Search for the cell housing the specified text and yield its (X, Y) center coordinate. 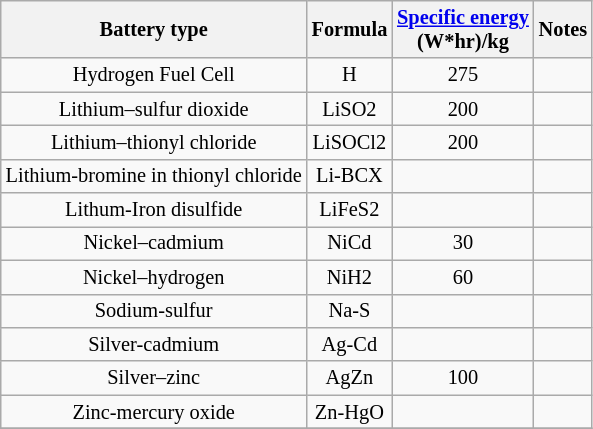
Lithum-Iron disulfide (154, 210)
LiSOCl2 (350, 142)
Sodium-sulfur (154, 311)
Lithium–thionyl chloride (154, 142)
H (350, 75)
LiFeS2 (350, 210)
Lithium–sulfur dioxide (154, 109)
Silver–zinc (154, 378)
Na-S (350, 311)
Formula (350, 29)
Battery type (154, 29)
Silver-cadmium (154, 344)
Nickel–hydrogen (154, 277)
Zinc-mercury oxide (154, 412)
Lithium-bromine in thionyl chloride (154, 176)
60 (463, 277)
Specific energy (W*hr)/kg (463, 29)
Li-BCX (350, 176)
Notes (563, 29)
Nickel–cadmium (154, 243)
275 (463, 75)
Zn-HgO (350, 412)
Ag-Cd (350, 344)
100 (463, 378)
NiCd (350, 243)
NiH2 (350, 277)
LiSO2 (350, 109)
30 (463, 243)
AgZn (350, 378)
Hydrogen Fuel Cell (154, 75)
